Return the [x, y] coordinate for the center point of the cell that contains the specified text.  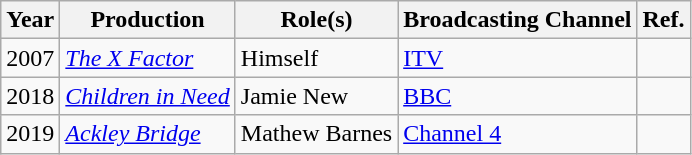
Channel 4 [518, 134]
Production [148, 20]
The X Factor [148, 58]
ITV [518, 58]
BBC [518, 96]
Ackley Bridge [148, 134]
Mathew Barnes [316, 134]
2018 [30, 96]
Ref. [664, 20]
Children in Need [148, 96]
Year [30, 20]
Himself [316, 58]
Broadcasting Channel [518, 20]
2007 [30, 58]
2019 [30, 134]
Role(s) [316, 20]
Jamie New [316, 96]
